Return the [x, y] coordinate for the center point of the cell that contains the specified text.  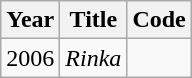
Year [30, 20]
2006 [30, 58]
Code [159, 20]
Title [94, 20]
Rinka [94, 58]
